Capture the cell that displays the provided text and extract its (X, Y) central coordinate. 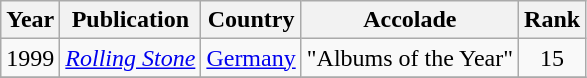
Year (30, 20)
Rolling Stone (130, 58)
Publication (130, 20)
"Albums of the Year" (410, 58)
15 (552, 58)
Country (251, 20)
Accolade (410, 20)
Germany (251, 58)
Rank (552, 20)
1999 (30, 58)
